Detect which cell encompasses the target text, then output its (x, y) center coordinate. 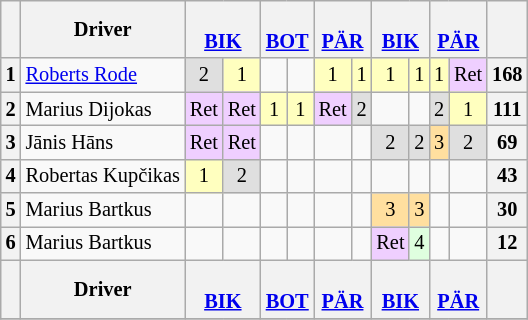
111 (507, 109)
5 (11, 210)
Jānis Hāns (103, 142)
168 (507, 75)
Robertas Kupčikas (103, 176)
Marius Dijokas (103, 109)
43 (507, 176)
12 (507, 243)
30 (507, 210)
Roberts Rode (103, 75)
6 (11, 243)
69 (507, 142)
